Identify which cell holds the provided text, then report its [x, y] central coordinate. 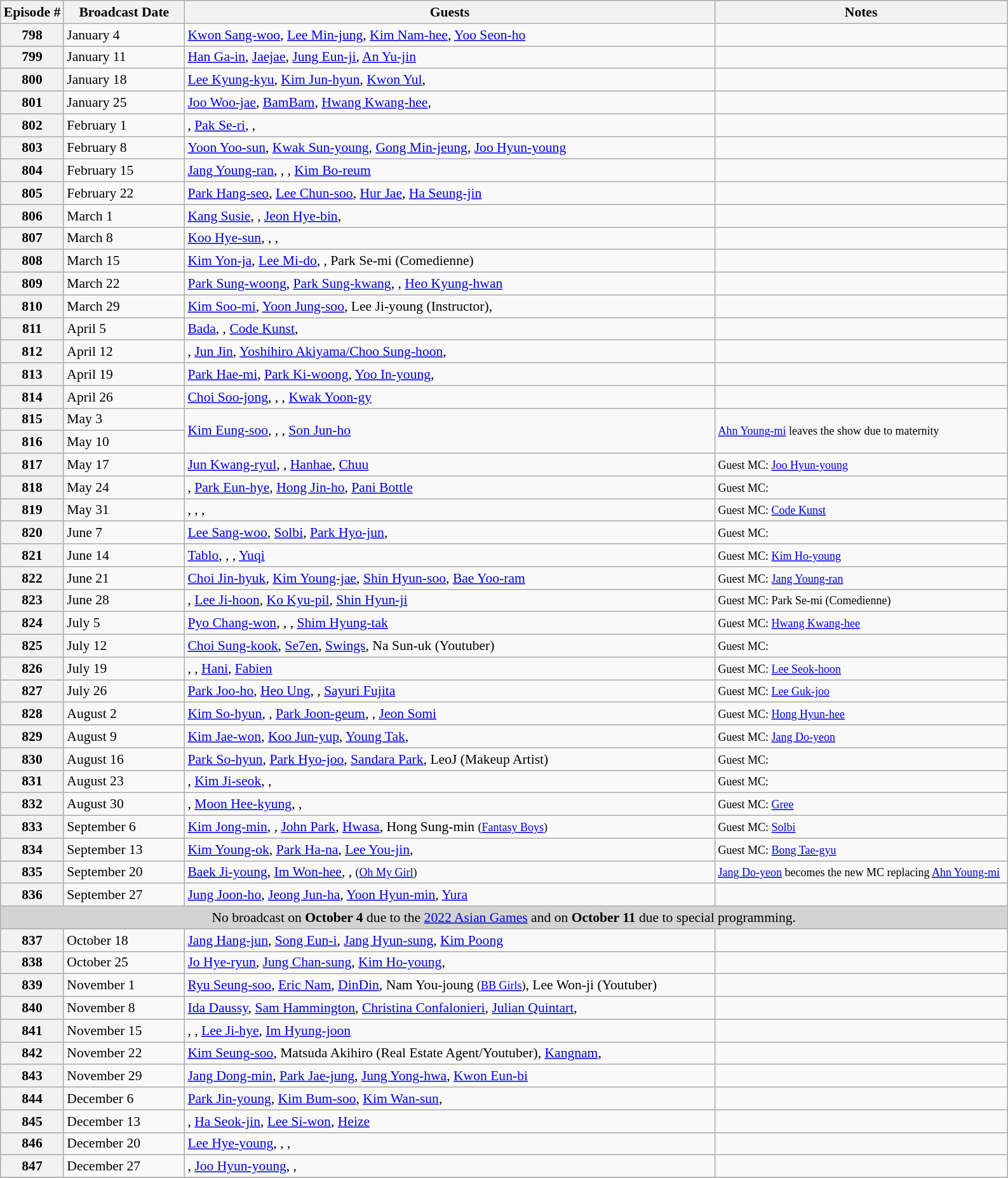
February 15 [124, 171]
824 [32, 623]
Notes [861, 12]
November 22 [124, 1053]
September 20 [124, 872]
March 1 [124, 216]
842 [32, 1053]
November 8 [124, 1008]
837 [32, 940]
Guests [450, 12]
827 [32, 691]
836 [32, 895]
Park Joo-ho, Heo Ung, , Sayuri Fujita [450, 691]
, , , [450, 510]
819 [32, 510]
Choi Sung-kook, Se7en, Swings, Na Sun-uk (Youtuber) [450, 646]
Kim Jae-won, Koo Jun-yup, Young Tak, [450, 736]
Pyo Chang-won, , , Shim Hyung-tak [450, 623]
November 1 [124, 985]
, Lee Ji-hoon, Ko Kyu-pil, Shin Hyun-ji [450, 600]
, Kim Ji-seok, , [450, 782]
846 [32, 1144]
Lee Kyung-kyu, Kim Jun-hyun, Kwon Yul, [450, 80]
822 [32, 578]
April 19 [124, 374]
, Moon Hee-kyung, , [450, 804]
February 1 [124, 125]
November 29 [124, 1076]
March 15 [124, 261]
April 26 [124, 397]
Guest MC: Jang Young-ran [861, 578]
814 [32, 397]
845 [32, 1121]
Kwon Sang-woo, Lee Min-jung, Kim Nam-hee, Yoo Seon-ho [450, 35]
December 20 [124, 1144]
December 13 [124, 1121]
844 [32, 1099]
Ida Daussy, Sam Hammington, Christina Confalonieri, Julian Quintart, [450, 1008]
834 [32, 850]
Kim Jong-min, , John Park, Hwasa, Hong Sung-min (Fantasy Boys) [450, 827]
October 18 [124, 940]
Lee Sang-woo, Solbi, Park Hyo-jun, [450, 533]
June 21 [124, 578]
Kang Susie, , Jeon Hye-bin, [450, 216]
Episode # [32, 12]
812 [32, 352]
, , Hani, Fabien [450, 668]
813 [32, 374]
833 [32, 827]
July 12 [124, 646]
Jo Hye-ryun, Jung Chan-sung, Kim Ho-young, [450, 963]
800 [32, 80]
June 28 [124, 600]
, Joo Hyun-young, , [450, 1167]
Han Ga-in, Jaejae, Jung Eun-ji, An Yu-jin [450, 57]
, , Lee Ji-hye, Im Hyung-joon [450, 1031]
826 [32, 668]
839 [32, 985]
January 4 [124, 35]
May 3 [124, 419]
811 [32, 329]
Kim Seung-soo, Matsuda Akihiro (Real Estate Agent/Youtuber), Kangnam, [450, 1053]
Jang Dong-min, Park Jae-jung, Jung Yong-hwa, Kwon Eun-bi [450, 1076]
, Pak Se-ri, , [450, 125]
Guest MC: Code Kunst [861, 510]
Ahn Young-mi leaves the show due to maternity [861, 431]
Ryu Seung-soo, Eric Nam, DinDin, Nam You-joung (BB Girls), Lee Won-ji (Youtuber) [450, 985]
August 23 [124, 782]
February 22 [124, 193]
843 [32, 1076]
Guest MC: Bong Tae-gyu [861, 850]
May 31 [124, 510]
828 [32, 714]
June 14 [124, 555]
805 [32, 193]
Park So-hyun, Park Hyo-joo, Sandara Park, LeoJ (Makeup Artist) [450, 759]
March 22 [124, 284]
April 5 [124, 329]
October 25 [124, 963]
Park Jin-young, Kim Bum-soo, Kim Wan-sun, [450, 1099]
July 5 [124, 623]
, Ha Seok-jin, Lee Si-won, Heize [450, 1121]
801 [32, 103]
799 [32, 57]
Park Hae-mi, Park Ki-woong, Yoo In-young, [450, 374]
802 [32, 125]
807 [32, 238]
829 [32, 736]
Park Hang-seo, Lee Chun-soo, Hur Jae, Ha Seung-jin [450, 193]
Kim Yon-ja, Lee Mi-do, , Park Se-mi (Comedienne) [450, 261]
809 [32, 284]
823 [32, 600]
Jun Kwang-ryul, , Hanhae, Chuu [450, 465]
847 [32, 1167]
September 13 [124, 850]
Guest MC: Kim Ho-young [861, 555]
Choi Soo-jong, , , Kwak Yoon-gy [450, 397]
July 26 [124, 691]
January 11 [124, 57]
Jang Hang-jun, Song Eun-i, Jang Hyun-sung, Kim Poong [450, 940]
798 [32, 35]
August 9 [124, 736]
Jang Do-yeon becomes the new MC replacing Ahn Young-mi [861, 872]
Guest MC: Hwang Kwang-hee [861, 623]
May 17 [124, 465]
804 [32, 171]
825 [32, 646]
, Park Eun-hye, Hong Jin-ho, Pani Bottle [450, 487]
Kim So-hyun, , Park Joon-geum, , Jeon Somi [450, 714]
817 [32, 465]
August 2 [124, 714]
February 8 [124, 148]
January 18 [124, 80]
Park Sung-woong, Park Sung-kwang, , Heo Kyung-hwan [450, 284]
Guest MC: Hong Hyun-hee [861, 714]
Choi Jin-hyuk, Kim Young-jae, Shin Hyun-soo, Bae Yoo-ram [450, 578]
August 16 [124, 759]
835 [32, 872]
Jung Joon-ho, Jeong Jun-ha, Yoon Hyun-min, Yura [450, 895]
Tablo, , , Yuqi [450, 555]
December 6 [124, 1099]
Guest MC: Joo Hyun-young [861, 465]
841 [32, 1031]
810 [32, 306]
June 7 [124, 533]
March 29 [124, 306]
Lee Hye-young, , , [450, 1144]
August 30 [124, 804]
January 25 [124, 103]
Guest MC: Gree [861, 804]
840 [32, 1008]
821 [32, 555]
May 24 [124, 487]
November 15 [124, 1031]
Koo Hye-sun, , , [450, 238]
Kim Soo-mi, Yoon Jung-soo, Lee Ji-young (Instructor), [450, 306]
Jang Young-ran, , , Kim Bo-reum [450, 171]
Guest MC: Lee Seok-hoon [861, 668]
Broadcast Date [124, 12]
Baek Ji-young, Im Won-hee, , (Oh My Girl) [450, 872]
September 27 [124, 895]
806 [32, 216]
Yoon Yoo-sun, Kwak Sun-young, Gong Min-jeung, Joo Hyun-young [450, 148]
Kim Eung-soo, , , Son Jun-ho [450, 431]
July 19 [124, 668]
815 [32, 419]
816 [32, 442]
Guest MC: Lee Guk-joo [861, 691]
Guest MC: Park Se-mi (Comedienne) [861, 600]
, Jun Jin, Yoshihiro Akiyama/Choo Sung-hoon, [450, 352]
831 [32, 782]
Kim Young-ok, Park Ha-na, Lee You-jin, [450, 850]
830 [32, 759]
December 27 [124, 1167]
808 [32, 261]
Guest MC: Jang Do-yeon [861, 736]
April 12 [124, 352]
Joo Woo-jae, BamBam, Hwang Kwang-hee, [450, 103]
Guest MC: Solbi [861, 827]
803 [32, 148]
May 10 [124, 442]
820 [32, 533]
September 6 [124, 827]
March 8 [124, 238]
No broadcast on October 4 due to the 2022 Asian Games and on October 11 due to special programming. [504, 917]
Bada, , Code Kunst, [450, 329]
838 [32, 963]
818 [32, 487]
832 [32, 804]
